Detect which cell encompasses the target text, then output its [x, y] center coordinate. 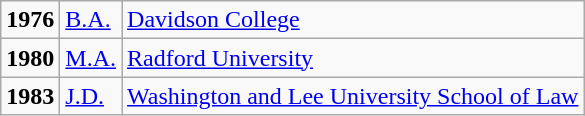
1976 [30, 20]
1983 [30, 96]
M.A. [91, 58]
Washington and Lee University School of Law [353, 96]
J.D. [91, 96]
Radford University [353, 58]
B.A. [91, 20]
1980 [30, 58]
Davidson College [353, 20]
